Extract the [x, y] coordinate from the center of the cell holding the provided text.  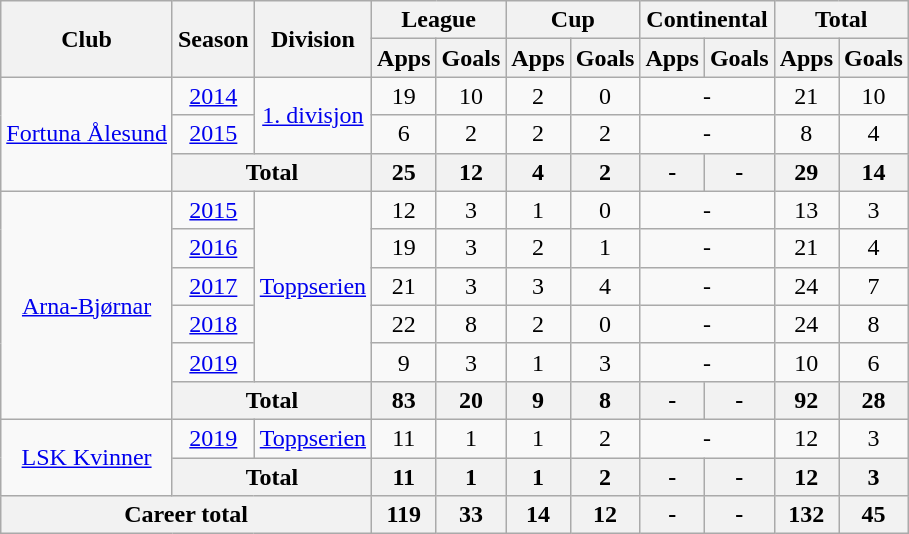
Season [213, 39]
29 [806, 172]
2016 [213, 248]
Division [312, 39]
LSK Kvinner [87, 457]
7 [874, 286]
22 [404, 324]
132 [806, 515]
33 [471, 515]
83 [404, 400]
13 [806, 210]
Club [87, 39]
28 [874, 400]
Cup [573, 20]
Arna-Bjørnar [87, 305]
Fortuna Ålesund [87, 134]
45 [874, 515]
2018 [213, 324]
25 [404, 172]
Continental [707, 20]
2014 [213, 96]
1. divisjon [312, 115]
119 [404, 515]
2017 [213, 286]
20 [471, 400]
Career total [186, 515]
League [439, 20]
92 [806, 400]
